Scan for the cell matching the given text and deliver its [X, Y] coordinate at center. 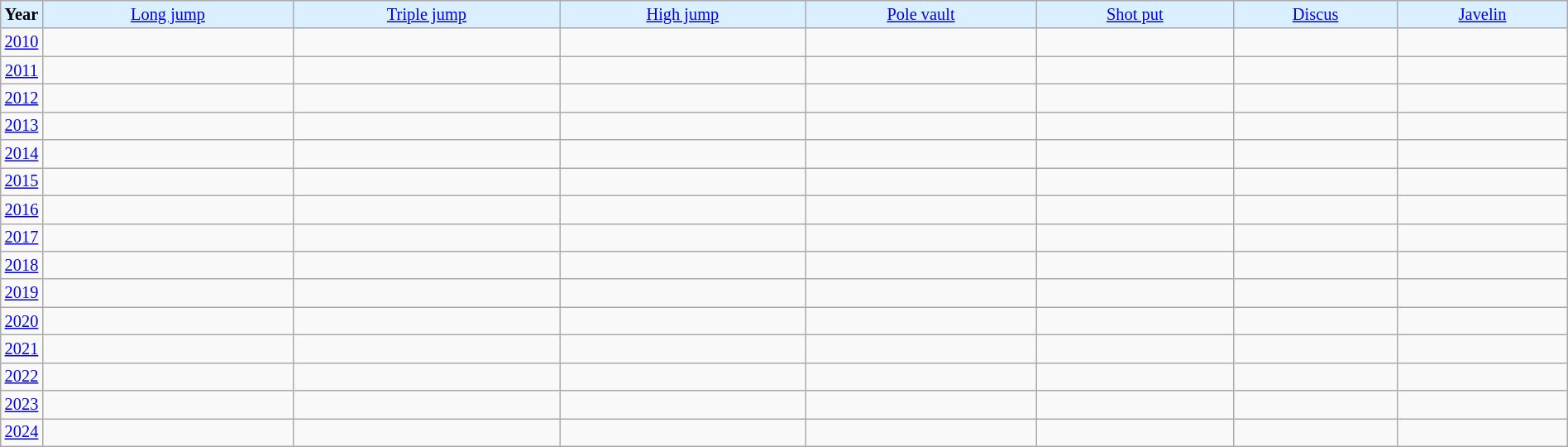
2012 [22, 98]
2022 [22, 377]
Triple jump [427, 14]
2021 [22, 348]
2020 [22, 321]
2024 [22, 432]
Javelin [1482, 14]
2013 [22, 126]
2018 [22, 265]
Pole vault [921, 14]
2010 [22, 42]
2023 [22, 405]
2017 [22, 238]
Long jump [168, 14]
High jump [683, 14]
2019 [22, 293]
2015 [22, 181]
Shot put [1135, 14]
Discus [1315, 14]
2014 [22, 154]
2016 [22, 209]
2011 [22, 70]
Year [22, 14]
